Extract the [x, y] coordinate from the center of the cell holding the provided text.  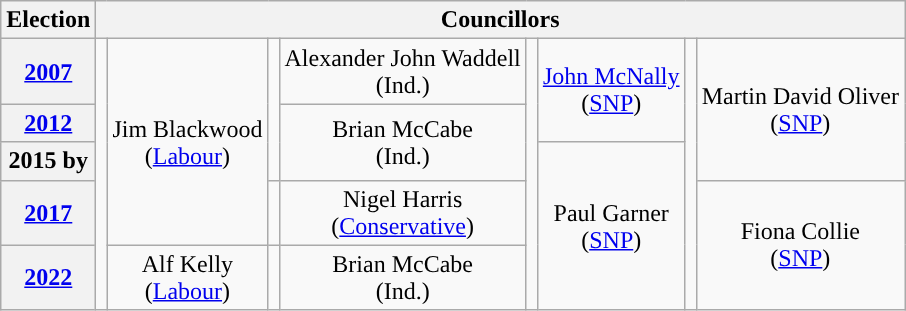
Election [48, 20]
2012 [48, 123]
Martin David Oliver(SNP) [800, 110]
Councillors [500, 20]
2015 by [48, 161]
2017 [48, 212]
Jim Blackwood(Labour) [188, 142]
John McNally(SNP) [611, 90]
Alf Kelly(Labour) [188, 278]
2022 [48, 278]
Fiona Collie(SNP) [800, 245]
Nigel Harris(Conservative) [402, 212]
Alexander John Waddell(Ind.) [402, 72]
2007 [48, 72]
Paul Garner(SNP) [611, 226]
